Pinpoint the cell where the given text exists, returning its (X, Y) midpoint coordinate. 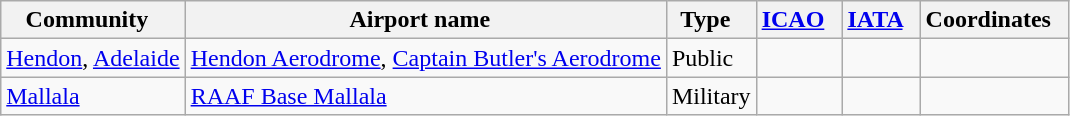
IATA (881, 20)
Public (711, 58)
Mallala (93, 96)
Hendon, Adelaide (93, 58)
Type (711, 20)
Military (711, 96)
RAAF Base Mallala (426, 96)
ICAO (799, 20)
Community (93, 20)
Hendon Aerodrome, Captain Butler's Aerodrome (426, 58)
Coordinates (994, 20)
Airport name (426, 20)
